Find where the given text appears and provide that cell's center as [X, Y] coordinate. 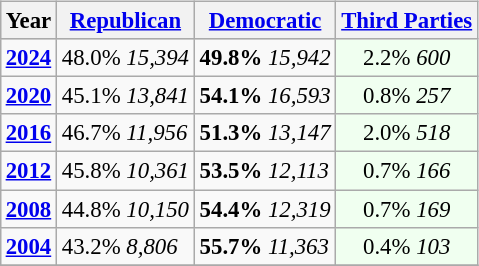
54.1% 16,593 [265, 96]
2.2% 600 [407, 58]
0.4% 103 [407, 246]
51.3% 13,147 [265, 133]
2004 [28, 246]
44.8% 10,150 [126, 209]
2016 [28, 133]
55.7% 11,363 [265, 246]
Democratic [265, 21]
Third Parties [407, 21]
45.8% 10,361 [126, 171]
49.8% 15,942 [265, 58]
45.1% 13,841 [126, 96]
48.0% 15,394 [126, 58]
2012 [28, 171]
0.7% 169 [407, 209]
0.8% 257 [407, 96]
2.0% 518 [407, 133]
54.4% 12,319 [265, 209]
2020 [28, 96]
43.2% 8,806 [126, 246]
Republican [126, 21]
Year [28, 21]
53.5% 12,113 [265, 171]
0.7% 166 [407, 171]
2024 [28, 58]
2008 [28, 209]
46.7% 11,956 [126, 133]
